Provide the [X, Y] coordinate of the cell's center where the given text is located.  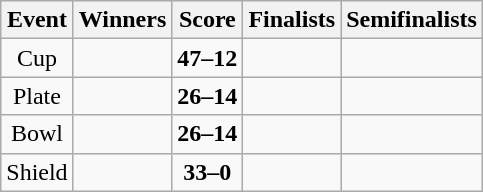
Bowl [37, 134]
Plate [37, 96]
Semifinalists [412, 20]
33–0 [208, 172]
Finalists [292, 20]
47–12 [208, 58]
Winners [122, 20]
Cup [37, 58]
Score [208, 20]
Shield [37, 172]
Event [37, 20]
